Extract the (X, Y) coordinate from the center of the cell holding the provided text.  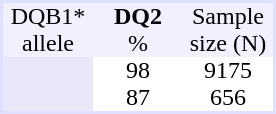
allele (48, 44)
% (138, 44)
87 (138, 98)
DQB1* (48, 16)
size (N) (228, 44)
Sample (228, 16)
656 (228, 98)
98 (138, 70)
DQ2 (138, 16)
9175 (228, 70)
